Return [x, y] of the center of cell containing provided text 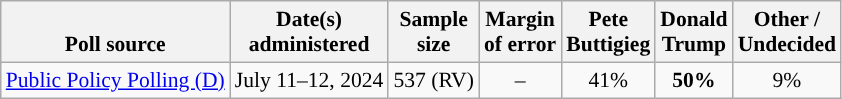
Samplesize [434, 32]
Marginof error [520, 32]
Other /Undecided [787, 32]
Date(s)administered [310, 32]
9% [787, 80]
537 (RV) [434, 80]
– [520, 80]
Poll source [116, 32]
50% [694, 80]
DonaldTrump [694, 32]
July 11–12, 2024 [310, 80]
PeteButtigieg [608, 32]
Public Policy Polling (D) [116, 80]
41% [608, 80]
